From the cell containing the given text, extract its center point as [X, Y] coordinate. 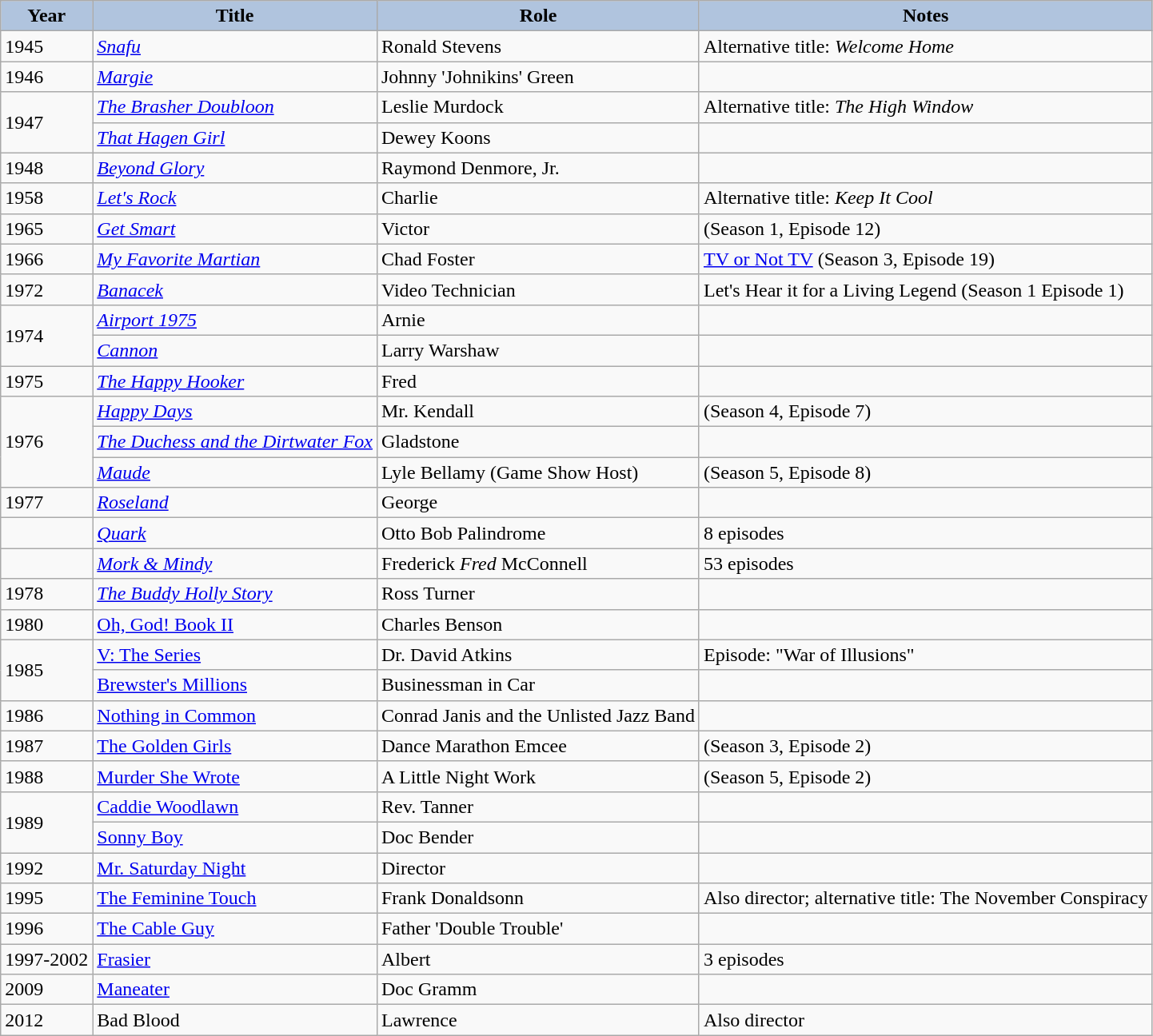
The Brasher Doubloon [235, 107]
Alternative title: Welcome Home [925, 46]
1975 [46, 381]
1992 [46, 867]
1987 [46, 746]
Otto Bob Palindrome [537, 533]
Businessman in Car [537, 685]
Also director; alternative title: The November Conspiracy [925, 899]
2009 [46, 990]
53 episodes [925, 564]
Father 'Double Trouble' [537, 929]
1972 [46, 289]
Albert [537, 959]
Let's Rock [235, 198]
1947 [46, 122]
1966 [46, 259]
Notes [925, 16]
1948 [46, 168]
Cannon [235, 350]
1980 [46, 624]
1996 [46, 929]
That Hagen Girl [235, 137]
Victor [537, 229]
Leslie Murdock [537, 107]
Director [537, 867]
Doc Gramm [537, 990]
Video Technician [537, 289]
Larry Warshaw [537, 350]
Get Smart [235, 229]
Dr. David Atkins [537, 655]
1978 [46, 594]
Caddie Woodlawn [235, 807]
Frasier [235, 959]
1965 [46, 229]
Quark [235, 533]
1997-2002 [46, 959]
Charles Benson [537, 624]
Roseland [235, 503]
The Buddy Holly Story [235, 594]
Oh, God! Book II [235, 624]
Snafu [235, 46]
Nothing in Common [235, 715]
Ronald Stevens [537, 46]
1946 [46, 77]
Maneater [235, 990]
Bad Blood [235, 1020]
Fred [537, 381]
1995 [46, 899]
The Feminine Touch [235, 899]
The Golden Girls [235, 746]
Let's Hear it for a Living Legend (Season 1 Episode 1) [925, 289]
Raymond Denmore, Jr. [537, 168]
Gladstone [537, 442]
2012 [46, 1020]
Doc Bender [537, 837]
(Season 4, Episode 7) [925, 412]
Rev. Tanner [537, 807]
Year [46, 16]
Charlie [537, 198]
A Little Night Work [537, 776]
Also director [925, 1020]
V: The Series [235, 655]
1945 [46, 46]
Conrad Janis and the Unlisted Jazz Band [537, 715]
Frederick Fred McConnell [537, 564]
1988 [46, 776]
1958 [46, 198]
The Cable Guy [235, 929]
1986 [46, 715]
Episode: "War of Illusions" [925, 655]
Arnie [537, 320]
My Favorite Martian [235, 259]
1977 [46, 503]
Margie [235, 77]
Dewey Koons [537, 137]
Banacek [235, 289]
1976 [46, 442]
Frank Donaldsonn [537, 899]
Mr. Saturday Night [235, 867]
Alternative title: Keep It Cool [925, 198]
Chad Foster [537, 259]
Dance Marathon Emcee [537, 746]
Beyond Glory [235, 168]
The Happy Hooker [235, 381]
1989 [46, 822]
Happy Days [235, 412]
Mork & Mindy [235, 564]
TV or Not TV (Season 3, Episode 19) [925, 259]
Title [235, 16]
1974 [46, 335]
(Season 5, Episode 2) [925, 776]
The Duchess and the Dirtwater Fox [235, 442]
Lawrence [537, 1020]
1985 [46, 670]
Airport 1975 [235, 320]
Role [537, 16]
Mr. Kendall [537, 412]
3 episodes [925, 959]
(Season 5, Episode 8) [925, 472]
Maude [235, 472]
Brewster's Millions [235, 685]
(Season 3, Episode 2) [925, 746]
Johnny 'Johnikins' Green [537, 77]
8 episodes [925, 533]
(Season 1, Episode 12) [925, 229]
Lyle Bellamy (Game Show Host) [537, 472]
Sonny Boy [235, 837]
Ross Turner [537, 594]
George [537, 503]
Alternative title: The High Window [925, 107]
Murder She Wrote [235, 776]
